Detect which cell encompasses the target text, then output its (X, Y) center coordinate. 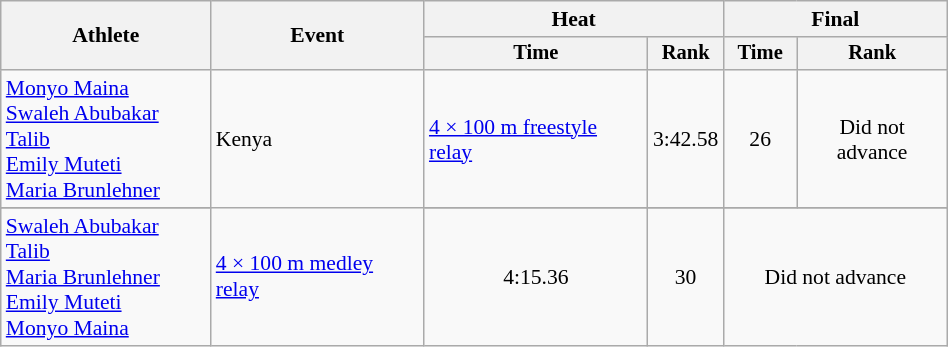
Monyo MainaSwaleh Abubakar TalibEmily Muteti Maria Brunlehner (106, 139)
3:42.58 (686, 139)
Final (835, 19)
26 (760, 139)
Athlete (106, 36)
Event (318, 36)
4 × 100 m medley relay (318, 277)
Heat (574, 19)
Swaleh Abubakar Talib Maria BrunlehnerEmily Muteti Monyo Maina (106, 277)
Kenya (318, 139)
4:15.36 (536, 277)
30 (686, 277)
4 × 100 m freestyle relay (536, 139)
